For the text-containing cell, return its midpoint in [x, y] coordinate format. 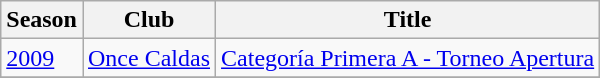
Title [408, 20]
Once Caldas [148, 58]
Categoría Primera A - Torneo Apertura [408, 58]
Club [148, 20]
Season [42, 20]
2009 [42, 58]
